Scan for the cell matching the given text and deliver its (x, y) coordinate at center. 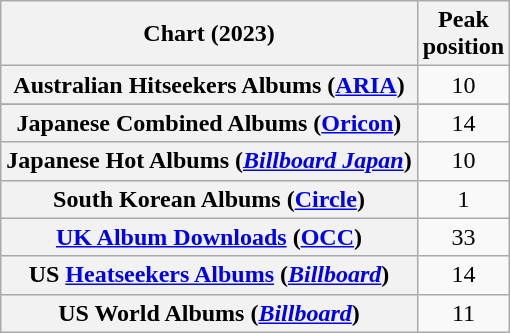
Australian Hitseekers Albums (ARIA) (209, 85)
Japanese Hot Albums (Billboard Japan) (209, 161)
33 (463, 237)
US Heatseekers Albums (Billboard) (209, 275)
US World Albums (Billboard) (209, 313)
Peakposition (463, 34)
Chart (2023) (209, 34)
Japanese Combined Albums (Oricon) (209, 123)
11 (463, 313)
1 (463, 199)
UK Album Downloads (OCC) (209, 237)
South Korean Albums (Circle) (209, 199)
